Capture the cell that displays the provided text and extract its [X, Y] central coordinate. 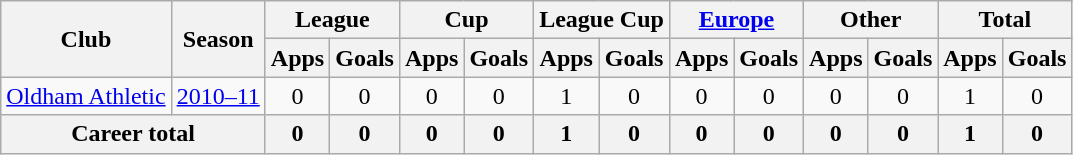
Oldham Athletic [86, 96]
Other [871, 20]
Career total [134, 134]
League Cup [602, 20]
Europe [736, 20]
League [332, 20]
Cup [466, 20]
2010–11 [218, 96]
Total [1005, 20]
Club [86, 39]
Season [218, 39]
